Return (x, y) of the center of cell containing provided text 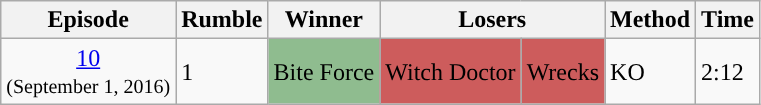
Time (728, 20)
1 (222, 72)
Rumble (222, 20)
Winner (324, 20)
Episode (88, 20)
Bite Force (324, 72)
Wrecks (562, 72)
Method (650, 20)
10(September 1, 2016) (88, 72)
2:12 (728, 72)
Witch Doctor (450, 72)
Losers (492, 20)
KO (650, 72)
